Provide the [X, Y] coordinate of the cell's center where the given text is located.  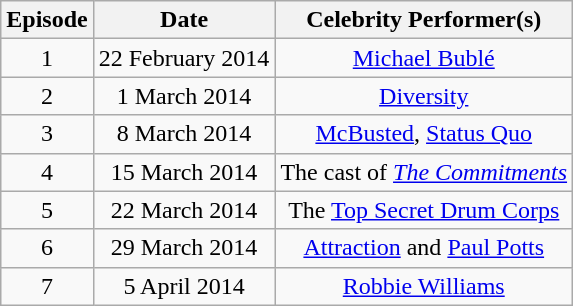
McBusted, Status Quo [424, 134]
Attraction and Paul Potts [424, 248]
22 March 2014 [184, 210]
Episode [47, 20]
7 [47, 286]
1 [47, 58]
15 March 2014 [184, 172]
29 March 2014 [184, 248]
2 [47, 96]
Date [184, 20]
Michael Bublé [424, 58]
1 March 2014 [184, 96]
4 [47, 172]
5 [47, 210]
The cast of The Commitments [424, 172]
Celebrity Performer(s) [424, 20]
22 February 2014 [184, 58]
Diversity [424, 96]
The Top Secret Drum Corps [424, 210]
3 [47, 134]
6 [47, 248]
Robbie Williams [424, 286]
5 April 2014 [184, 286]
8 March 2014 [184, 134]
